Identify which cell holds the provided text, then report its [x, y] central coordinate. 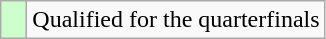
Qualified for the quarterfinals [176, 20]
